Search for the cell housing the specified text and yield its (x, y) center coordinate. 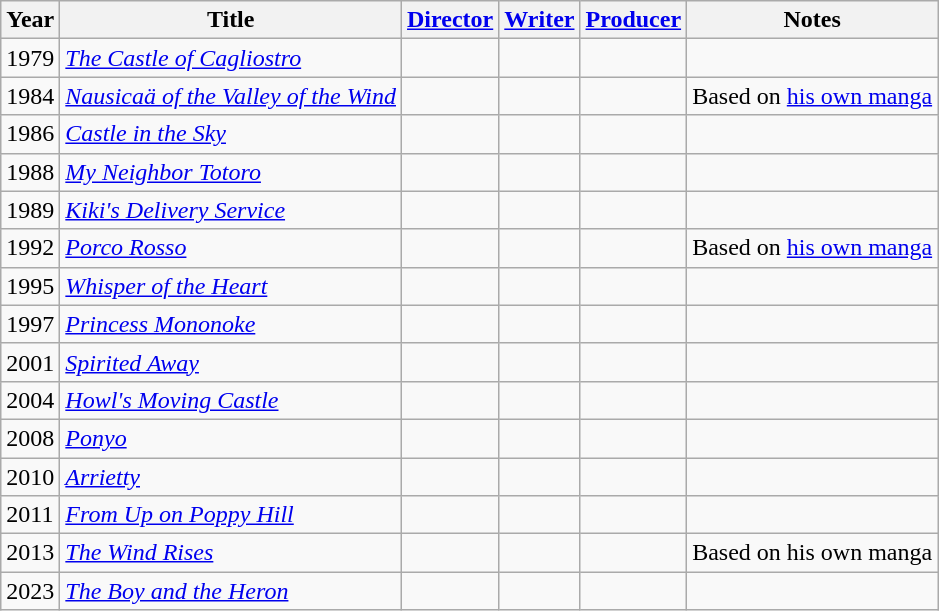
2023 (30, 591)
Castle in the Sky (231, 134)
Porco Rosso (231, 248)
The Castle of Cagliostro (231, 58)
2010 (30, 477)
1997 (30, 324)
2004 (30, 400)
Director (450, 20)
1995 (30, 286)
2011 (30, 515)
2001 (30, 362)
Howl's Moving Castle (231, 400)
Year (30, 20)
The Boy and the Heron (231, 591)
The Wind Rises (231, 553)
1989 (30, 210)
Kiki's Delivery Service (231, 210)
Princess Mononoke (231, 324)
Spirited Away (231, 362)
2013 (30, 553)
From Up on Poppy Hill (231, 515)
Title (231, 20)
2008 (30, 438)
Notes (812, 20)
Ponyo (231, 438)
1984 (30, 96)
1992 (30, 248)
Nausicaä of the Valley of the Wind (231, 96)
Arrietty (231, 477)
Whisper of the Heart (231, 286)
Producer (634, 20)
1979 (30, 58)
1988 (30, 172)
Writer (540, 20)
My Neighbor Totoro (231, 172)
1986 (30, 134)
